Find where the given text appears and provide that cell's center as (X, Y) coordinate. 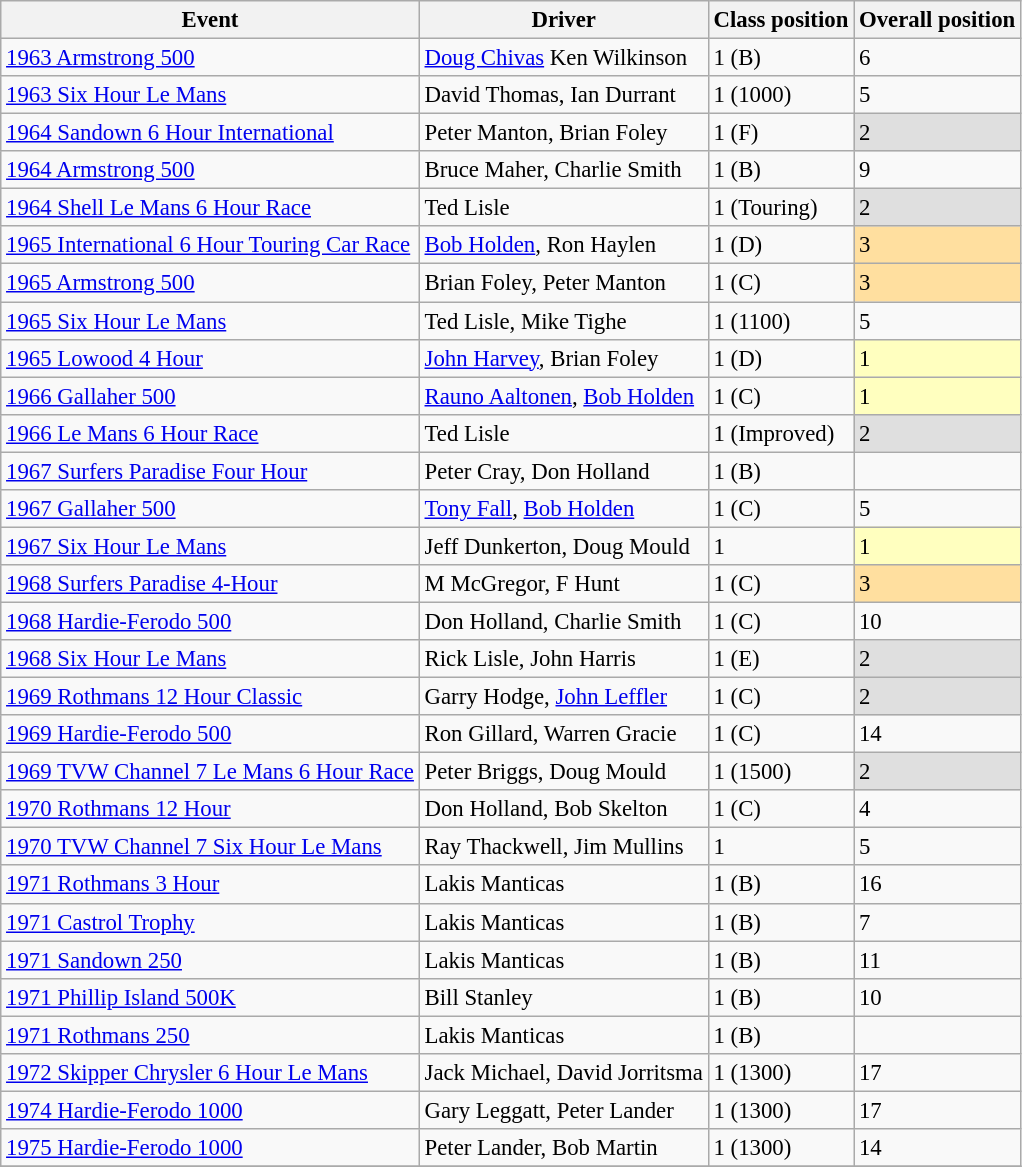
1965 Armstrong 500 (210, 283)
1 (1000) (780, 95)
1965 International 6 Hour Touring Car Race (210, 245)
1971 Sandown 250 (210, 960)
M McGregor, F Hunt (564, 584)
Bob Holden, Ron Haylen (564, 245)
1970 Rothmans 12 Hour (210, 809)
1965 Six Hour Le Mans (210, 321)
4 (938, 809)
Peter Cray, Don Holland (564, 471)
1 (Touring) (780, 208)
Driver (564, 20)
1974 Hardie-Ferodo 1000 (210, 1110)
1967 Surfers Paradise Four Hour (210, 471)
1968 Hardie-Ferodo 500 (210, 621)
Doug Chivas Ken Wilkinson (564, 58)
1972 Skipper Chrysler 6 Hour Le Mans (210, 1073)
1966 Gallaher 500 (210, 396)
1971 Rothmans 250 (210, 1035)
David Thomas, Ian Durrant (564, 95)
Peter Manton, Brian Foley (564, 133)
1966 Le Mans 6 Hour Race (210, 433)
Class position (780, 20)
7 (938, 922)
John Harvey, Brian Foley (564, 358)
Peter Briggs, Doug Mould (564, 772)
Don Holland, Bob Skelton (564, 809)
1969 Hardie-Ferodo 500 (210, 734)
1965 Lowood 4 Hour (210, 358)
1975 Hardie-Ferodo 1000 (210, 1148)
Brian Foley, Peter Manton (564, 283)
11 (938, 960)
Overall position (938, 20)
1969 TVW Channel 7 Le Mans 6 Hour Race (210, 772)
Bill Stanley (564, 997)
1971 Castrol Trophy (210, 922)
1964 Shell Le Mans 6 Hour Race (210, 208)
1964 Sandown 6 Hour International (210, 133)
1968 Surfers Paradise 4-Hour (210, 584)
Don Holland, Charlie Smith (564, 621)
1 (1100) (780, 321)
Bruce Maher, Charlie Smith (564, 170)
1968 Six Hour Le Mans (210, 659)
1969 Rothmans 12 Hour Classic (210, 697)
9 (938, 170)
1963 Six Hour Le Mans (210, 95)
6 (938, 58)
Ron Gillard, Warren Gracie (564, 734)
1 (E) (780, 659)
1 (F) (780, 133)
16 (938, 885)
1 (1500) (780, 772)
1 (Improved) (780, 433)
Gary Leggatt, Peter Lander (564, 1110)
1967 Six Hour Le Mans (210, 546)
1971 Rothmans 3 Hour (210, 885)
Event (210, 20)
1971 Phillip Island 500K (210, 997)
1970 TVW Channel 7 Six Hour Le Mans (210, 847)
Tony Fall, Bob Holden (564, 509)
Jack Michael, David Jorritsma (564, 1073)
1967 Gallaher 500 (210, 509)
Rauno Aaltonen, Bob Holden (564, 396)
Jeff Dunkerton, Doug Mould (564, 546)
Garry Hodge, John Leffler (564, 697)
Ted Lisle, Mike Tighe (564, 321)
1964 Armstrong 500 (210, 170)
Ray Thackwell, Jim Mullins (564, 847)
Rick Lisle, John Harris (564, 659)
Peter Lander, Bob Martin (564, 1148)
1963 Armstrong 500 (210, 58)
